Provide the (X, Y) coordinate of the cell's center where the given text is located.  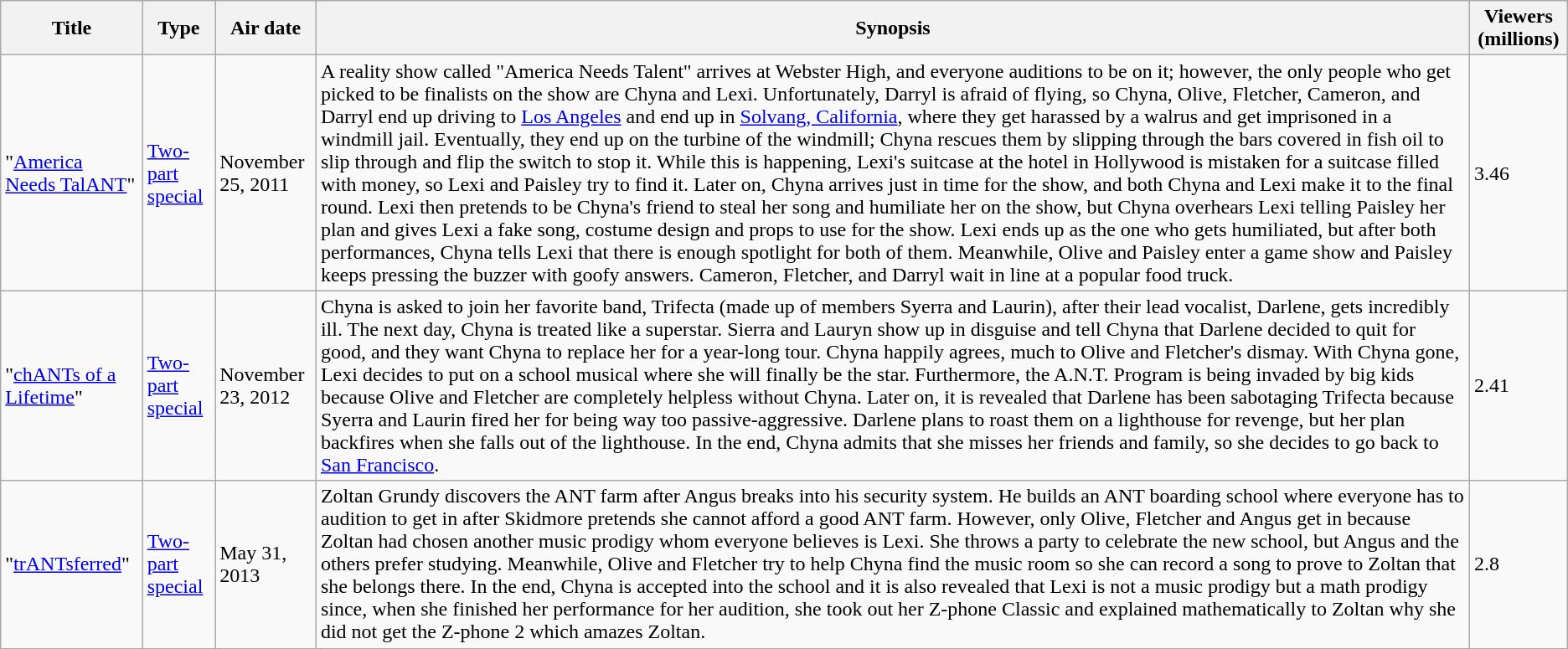
November 23, 2012 (266, 385)
3.46 (1519, 173)
Title (72, 28)
Air date (266, 28)
2.8 (1519, 564)
May 31, 2013 (266, 564)
2.41 (1519, 385)
Synopsis (893, 28)
November 25, 2011 (266, 173)
"trANTsferred" (72, 564)
"chANTs of a Lifetime" (72, 385)
Type (178, 28)
Viewers (millions) (1519, 28)
"America Needs TalANT" (72, 173)
